Determine the (x, y) coordinate at the center of the cell enclosing the given text.  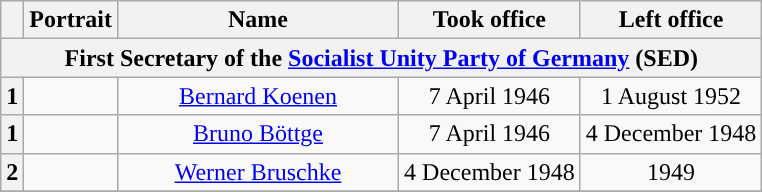
First Secretary of the Socialist Unity Party of Germany (SED) (382, 58)
Left office (671, 20)
Bruno Böttge (258, 134)
1949 (671, 172)
Bernard Koenen (258, 96)
Name (258, 20)
Werner Bruschke (258, 172)
1 August 1952 (671, 96)
2 (12, 172)
Took office (490, 20)
Portrait (71, 20)
